Return [X, Y] of the center of cell containing provided text 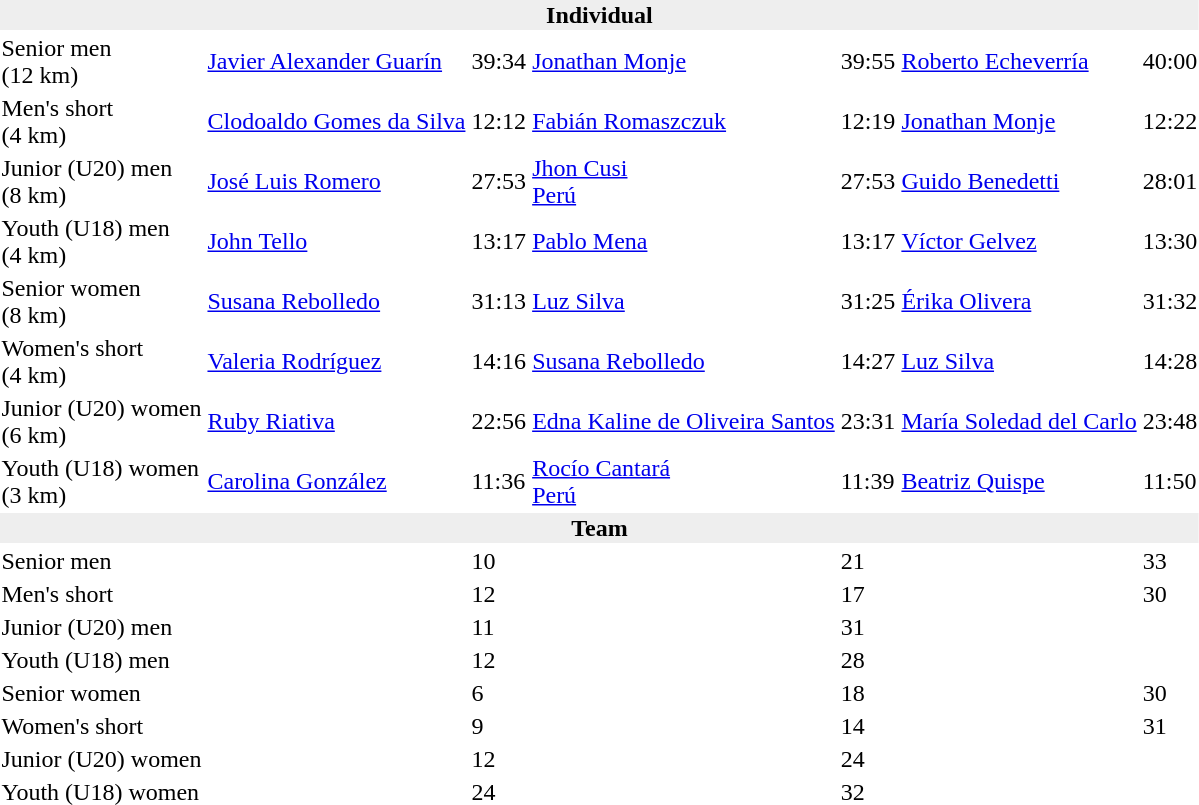
14:27 [868, 362]
Carolina González [336, 482]
Senior men(12 km) [102, 62]
Senior women [102, 693]
Clodoaldo Gomes da Silva [336, 122]
Ruby Riativa [336, 422]
11 [499, 627]
Edna Kaline de Oliveira Santos [684, 422]
Roberto Echeverría [1019, 62]
Men's short [102, 594]
17 [868, 594]
6 [499, 693]
John Tello [336, 242]
23:48 [1170, 422]
Junior (U20) men(8 km) [102, 182]
11:39 [868, 482]
Individual [600, 15]
Valeria Rodríguez [336, 362]
Team [600, 528]
Youth (U18) men [102, 660]
13:30 [1170, 242]
10 [499, 561]
39:34 [499, 62]
31:32 [1170, 302]
31:13 [499, 302]
Érika Olivera [1019, 302]
12:19 [868, 122]
Senior men [102, 561]
Senior women(8 km) [102, 302]
12:12 [499, 122]
Men's short(4 km) [102, 122]
31:25 [868, 302]
Women's short [102, 726]
Women's short(4 km) [102, 362]
22:56 [499, 422]
11:36 [499, 482]
24 [868, 759]
María Soledad del Carlo [1019, 422]
Beatriz Quispe [1019, 482]
14:16 [499, 362]
28 [868, 660]
23:31 [868, 422]
11:50 [1170, 482]
28:01 [1170, 182]
Fabián Romaszczuk [684, 122]
Guido Benedetti [1019, 182]
14:28 [1170, 362]
12:22 [1170, 122]
Pablo Mena [684, 242]
Junior (U20) women(6 km) [102, 422]
18 [868, 693]
14 [868, 726]
21 [868, 561]
José Luis Romero [336, 182]
40:00 [1170, 62]
Youth (U18) men(4 km) [102, 242]
Youth (U18) women(3 km) [102, 482]
Jhon Cusi Perú [684, 182]
Junior (U20) men [102, 627]
Víctor Gelvez [1019, 242]
Rocío Cantará Perú [684, 482]
Junior (U20) women [102, 759]
9 [499, 726]
39:55 [868, 62]
Javier Alexander Guarín [336, 62]
33 [1170, 561]
